Locate the cell with the specified text and output its (x, y) center coordinate. 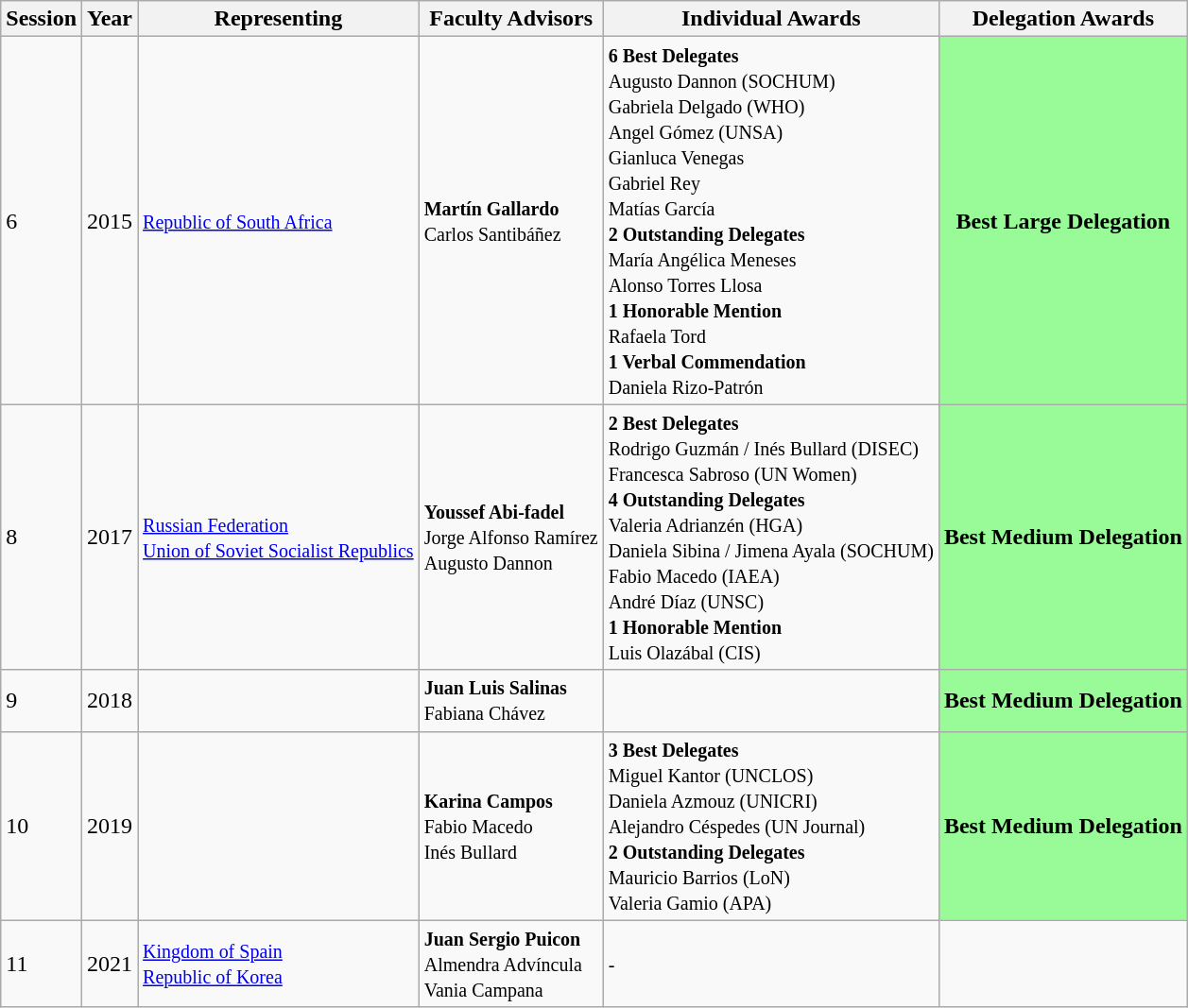
Juan Luis SalinasFabiana Chávez (510, 701)
2015 (110, 221)
Faculty Advisors (510, 19)
Individual Awards (771, 19)
Russian Federation Union of Soviet Socialist Republics (279, 537)
9 (42, 701)
Best Large Delegation (1062, 221)
Youssef Abi-fadelJorge Alfonso RamírezAugusto Dannon (510, 537)
2018 (110, 701)
- (771, 964)
10 (42, 826)
11 (42, 964)
6 (42, 221)
Year (110, 19)
Delegation Awards (1062, 19)
Juan Sergio PuiconAlmendra AdvínculaVania Campana (510, 964)
2019 (110, 826)
Representing (279, 19)
Kingdom of Spain Republic of Korea (279, 964)
Martín GallardoCarlos Santibáñez (510, 221)
Republic of South Africa (279, 221)
Karina CamposFabio MacedoInés Bullard (510, 826)
2021 (110, 964)
2017 (110, 537)
Session (42, 19)
8 (42, 537)
